Extract the [x, y] coordinate from the center of the cell holding the provided text.  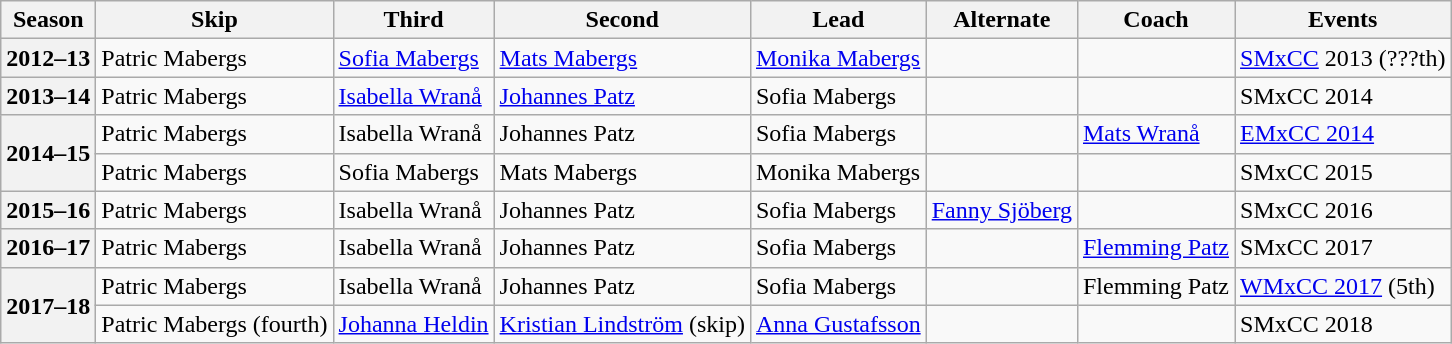
Johanna Heldin [414, 324]
2015–16 [48, 210]
SMxCC 2016 [1343, 210]
2016–17 [48, 248]
Alternate [1002, 20]
Patric Mabergs (fourth) [214, 324]
SMxCC 2014 [1343, 96]
2017–18 [48, 305]
EMxCC 2014 [1343, 134]
Fanny Sjöberg [1002, 210]
SMxCC 2017 [1343, 248]
2012–13 [48, 58]
Second [622, 20]
WMxCC 2017 (5th) [1343, 286]
2014–15 [48, 153]
SMxCC 2015 [1343, 172]
Events [1343, 20]
SMxCC 2018 [1343, 324]
Skip [214, 20]
Anna Gustafsson [838, 324]
Mats Wranå [1156, 134]
Season [48, 20]
Kristian Lindström (skip) [622, 324]
SMxCC 2013 (???th) [1343, 58]
Lead [838, 20]
2013–14 [48, 96]
Coach [1156, 20]
Third [414, 20]
